Provide the (x, y) coordinate of the cell's center where the given text is located.  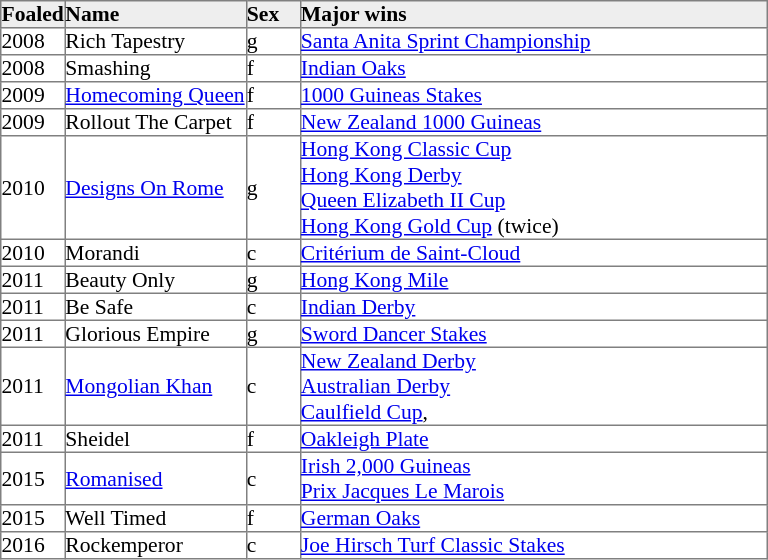
Rockemperor (156, 546)
Homecoming Queen (156, 96)
Major wins (533, 14)
Sheidel (156, 438)
1000 Guineas Stakes (533, 96)
Mongolian Khan (156, 386)
Romanised (156, 478)
Rich Tapestry (156, 42)
Irish 2,000 Guineas Prix Jacques Le Marois (533, 478)
Designs On Rome (156, 188)
Be Safe (156, 306)
Well Timed (156, 518)
Hong Kong Classic Cup Hong Kong Derby Queen Elizabeth II Cup Hong Kong Gold Cup (twice) (533, 188)
Joe Hirsch Turf Classic Stakes (533, 546)
Rollout The Carpet (156, 122)
Beauty Only (156, 280)
New Zealand 1000 Guineas (533, 122)
Glorious Empire (156, 334)
New Zealand DerbyAustralian DerbyCaulfield Cup, (533, 386)
Oakleigh Plate (533, 438)
Santa Anita Sprint Championship (533, 42)
Hong Kong Mile (533, 280)
Indian Oaks (533, 68)
Morandi (156, 252)
2016 (33, 546)
Indian Derby (533, 306)
Name (156, 14)
Foaled (33, 14)
Sword Dancer Stakes (533, 334)
Sex (273, 14)
German Oaks (533, 518)
Smashing (156, 68)
Critérium de Saint-Cloud (533, 252)
